Determine the (X, Y) coordinate at the center of the cell enclosing the given text.  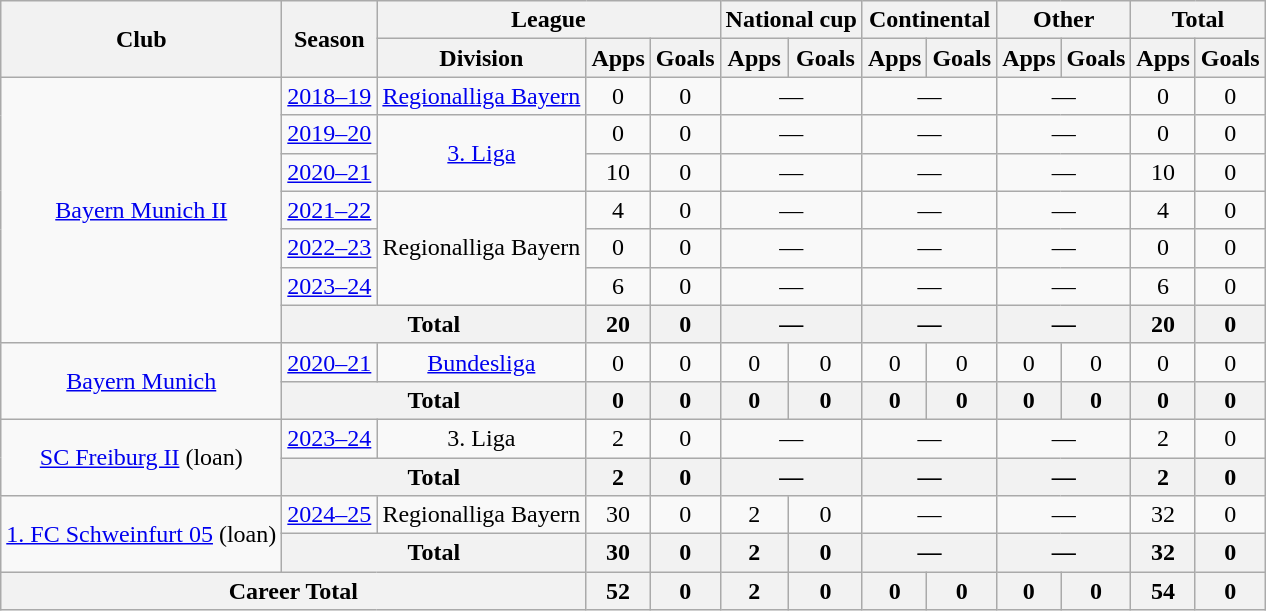
Bundesliga (482, 362)
2019–20 (330, 134)
2018–19 (330, 96)
Bayern Munich (142, 381)
52 (618, 591)
Career Total (294, 591)
Other (1064, 20)
Club (142, 39)
League (548, 20)
Continental (929, 20)
2021–22 (330, 210)
2022–23 (330, 248)
2024–25 (330, 515)
National cup (791, 20)
Season (330, 39)
Division (482, 58)
1. FC Schweinfurt 05 (loan) (142, 534)
Bayern Munich II (142, 210)
54 (1163, 591)
SC Freiburg II (loan) (142, 457)
